Search for the cell housing the specified text and yield its [x, y] center coordinate. 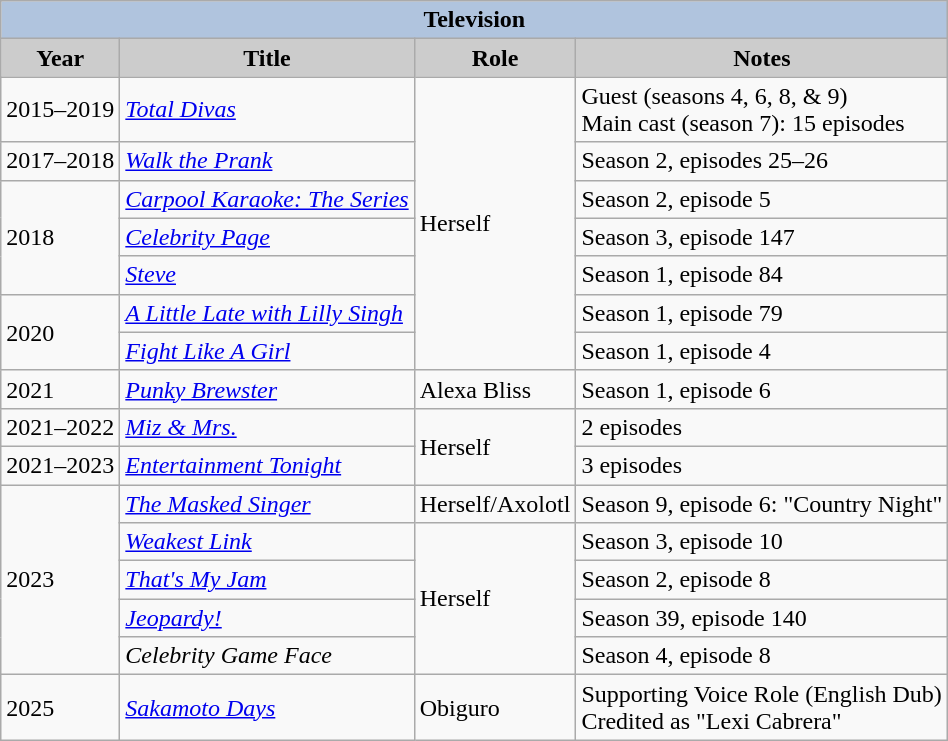
Steve [267, 275]
Season 1, episode 6 [762, 389]
Season 39, episode 140 [762, 618]
Weakest Link [267, 542]
2021 [60, 389]
Total Divas [267, 110]
Television [474, 20]
Title [267, 58]
The Masked Singer [267, 503]
Season 1, episode 79 [762, 313]
Obiguro [495, 708]
Entertainment Tonight [267, 465]
Notes [762, 58]
Fight Like A Girl [267, 351]
Herself/Axolotl [495, 503]
3 episodes [762, 465]
Jeopardy! [267, 618]
Miz & Mrs. [267, 427]
Punky Brewster [267, 389]
Sakamoto Days [267, 708]
Supporting Voice Role (English Dub)Credited as "Lexi Cabrera" [762, 708]
2023 [60, 579]
That's My Jam [267, 580]
Year [60, 58]
2021–2023 [60, 465]
Celebrity Game Face [267, 656]
Alexa Bliss [495, 389]
2 episodes [762, 427]
Season 2, episode 8 [762, 580]
Season 3, episode 147 [762, 237]
Season 1, episode 84 [762, 275]
Celebrity Page [267, 237]
2021–2022 [60, 427]
Season 1, episode 4 [762, 351]
Season 2, episodes 25–26 [762, 161]
A Little Late with Lilly Singh [267, 313]
Season 3, episode 10 [762, 542]
Role [495, 58]
2017–2018 [60, 161]
2020 [60, 332]
2025 [60, 708]
2018 [60, 237]
Season 2, episode 5 [762, 199]
Season 9, episode 6: "Country Night" [762, 503]
2015–2019 [60, 110]
Season 4, episode 8 [762, 656]
Carpool Karaoke: The Series [267, 199]
Walk the Prank [267, 161]
Guest (seasons 4, 6, 8, & 9)Main cast (season 7): 15 episodes [762, 110]
